Provide the (x, y) coordinate of the cell's center where the given text is located.  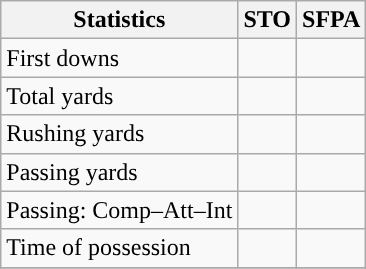
Total yards (120, 96)
Passing: Comp–Att–Int (120, 210)
Statistics (120, 20)
Rushing yards (120, 134)
SFPA (332, 20)
Passing yards (120, 172)
STO (268, 20)
Time of possession (120, 248)
First downs (120, 58)
